Return the [x, y] coordinate for the center point of the cell that contains the specified text.  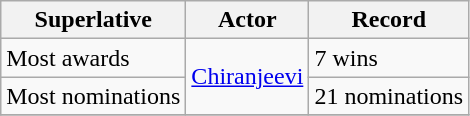
Chiranjeevi [248, 77]
Most awards [94, 58]
Record [389, 20]
Superlative [94, 20]
Most nominations [94, 96]
Actor [248, 20]
7 wins [389, 58]
21 nominations [389, 96]
